Capture the cell that displays the provided text and extract its (X, Y) central coordinate. 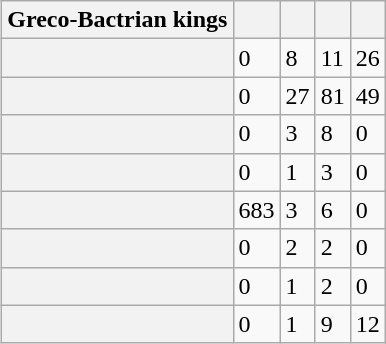
Greco-Bactrian kings (118, 20)
27 (298, 96)
26 (368, 58)
683 (256, 210)
81 (332, 96)
49 (368, 96)
12 (368, 324)
9 (332, 324)
11 (332, 58)
6 (332, 210)
